From the cell containing the given text, extract its center point as (x, y) coordinate. 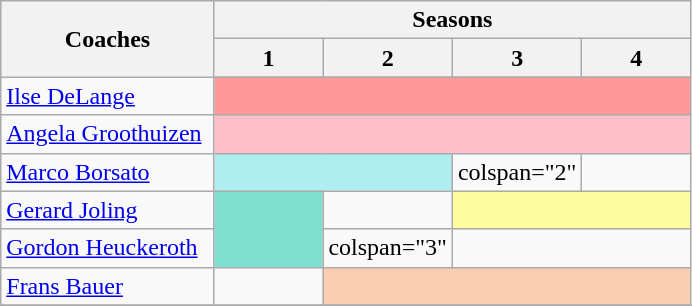
Marco Borsato (108, 172)
Angela Groothuizen (108, 134)
2 (388, 58)
Gerard Joling (108, 210)
4 (636, 58)
colspan="2" (517, 172)
1 (268, 58)
3 (517, 58)
Frans Bauer (108, 286)
Gordon Heuckeroth (108, 248)
Ilse DeLange (108, 96)
Seasons (452, 20)
colspan="3" (388, 248)
Coaches (108, 39)
